Find where the given text appears and provide that cell's center as [X, Y] coordinate. 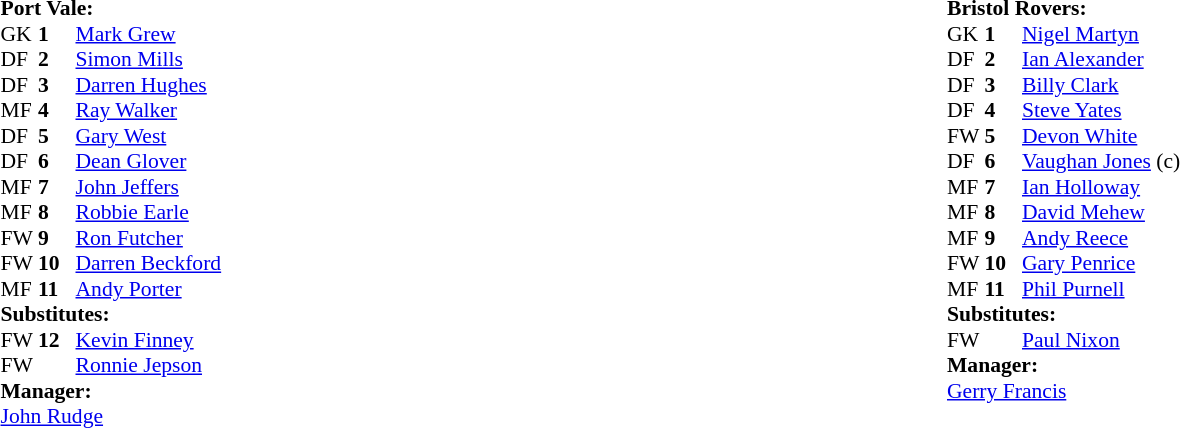
Gary Penrice [1101, 263]
David Mehew [1101, 213]
Ray Walker [149, 111]
Steve Yates [1101, 111]
Simon Mills [149, 59]
Dean Glover [149, 161]
Kevin Finney [149, 340]
John Jeffers [149, 187]
Nigel Martyn [1101, 34]
Vaughan Jones (c) [1101, 161]
Andy Reece [1101, 238]
Devon White [1101, 136]
Ron Futcher [149, 238]
Ronnie Jepson [149, 365]
Phil Purnell [1101, 289]
Paul Nixon [1101, 340]
Gary West [149, 136]
Andy Porter [149, 289]
Robbie Earle [149, 213]
Darren Beckford [149, 263]
Darren Hughes [149, 85]
Ian Holloway [1101, 187]
12 [57, 340]
Mark Grew [149, 34]
Gerry Francis [1064, 391]
Ian Alexander [1101, 59]
Billy Clark [1101, 85]
